Detect which cell encompasses the target text, then output its [x, y] center coordinate. 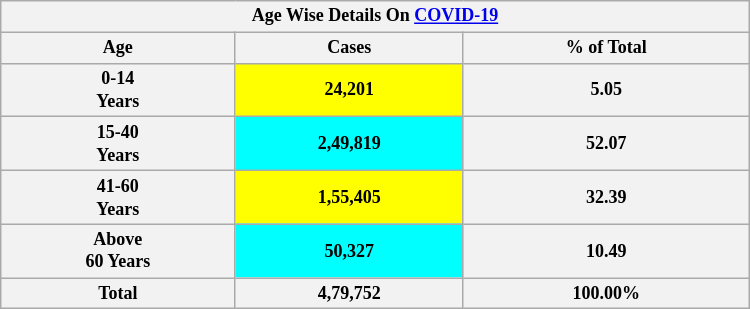
Age [118, 48]
15-40Years [118, 144]
41-60Years [118, 197]
100.00% [606, 294]
% of Total [606, 48]
Above60 Years [118, 251]
50,327 [349, 251]
Total [118, 294]
Cases [349, 48]
24,201 [349, 90]
10.49 [606, 251]
Age Wise Details On COVID-19 [375, 16]
32.39 [606, 197]
52.07 [606, 144]
0-14Years [118, 90]
2,49,819 [349, 144]
5.05 [606, 90]
4,79,752 [349, 294]
1,55,405 [349, 197]
